Return the [X, Y] coordinate for the center point of the cell that contains the specified text.  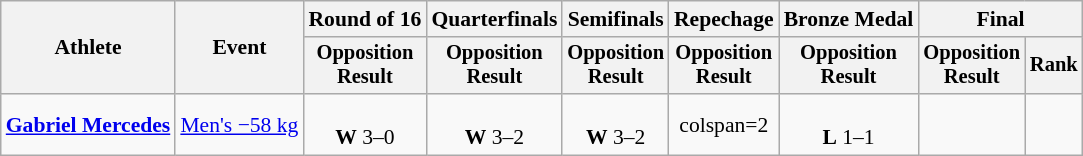
Rank [1054, 66]
Event [239, 48]
L 1–1 [849, 124]
Quarterfinals [494, 19]
Final [1000, 19]
colspan=2 [724, 124]
Bronze Medal [849, 19]
Men's −58 kg [239, 124]
Repechage [724, 19]
Gabriel Mercedes [88, 124]
Round of 16 [364, 19]
W 3–0 [364, 124]
Semifinals [616, 19]
Athlete [88, 48]
